From the cell containing the given text, extract its center point as (X, Y) coordinate. 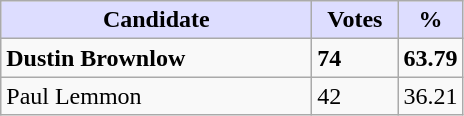
63.79 (430, 58)
Paul Lemmon (156, 96)
Dustin Brownlow (156, 58)
Votes (355, 20)
% (430, 20)
36.21 (430, 96)
74 (355, 58)
Candidate (156, 20)
42 (355, 96)
